Locate the cell with the specified text and output its (x, y) center coordinate. 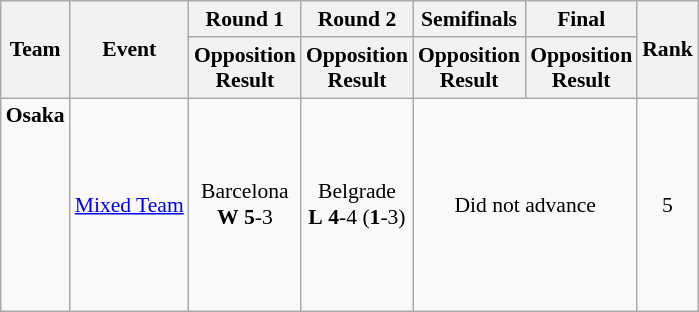
Final (581, 19)
Semifinals (469, 19)
Rank (668, 50)
Barcelona W 5-3 (245, 205)
Osaka (36, 205)
Round 2 (357, 19)
Team (36, 50)
Did not advance (525, 205)
Round 1 (245, 19)
Mixed Team (130, 205)
5 (668, 205)
Event (130, 50)
Belgrade L 4-4 (1-3) (357, 205)
